Return (X, Y) of the center of cell containing provided text 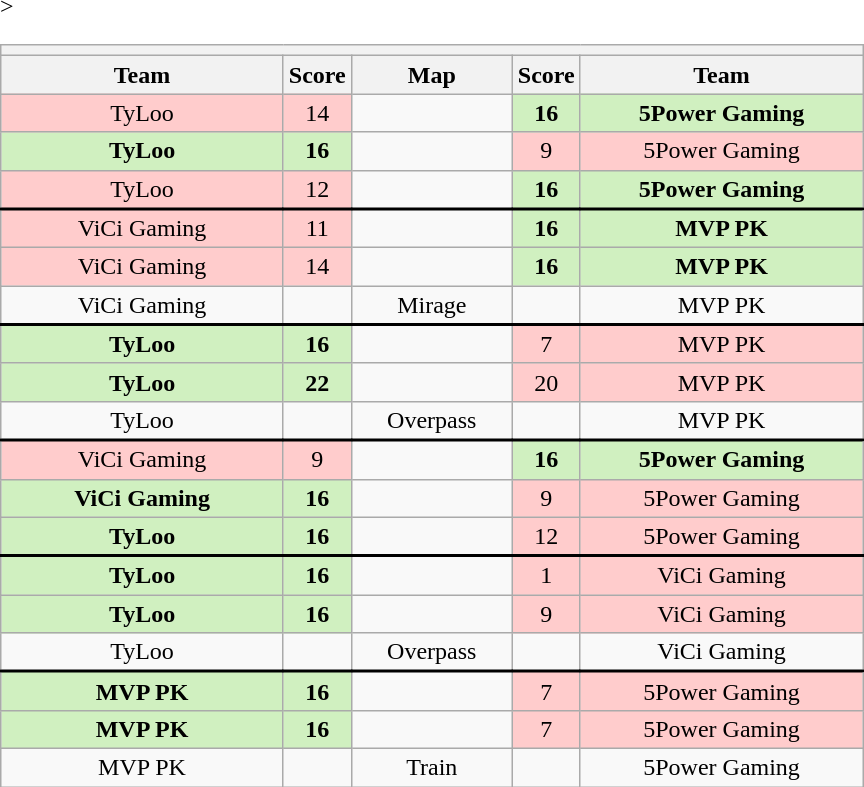
20 (546, 382)
11 (317, 228)
1 (546, 576)
Mirage (432, 306)
22 (317, 382)
Train (432, 767)
Map (432, 75)
